Output the [X, Y] coordinate of the center of the cell containing the given text.  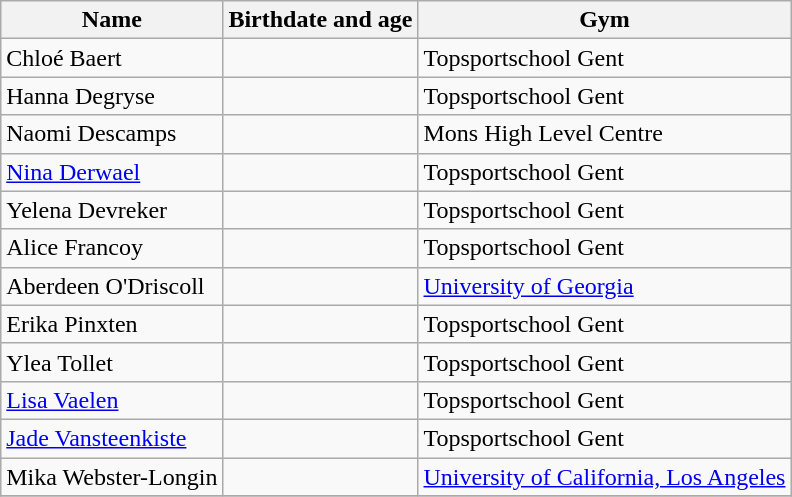
Chloé Baert [112, 58]
Name [112, 20]
Aberdeen O'Driscoll [112, 286]
Birthdate and age [320, 20]
Yelena Devreker [112, 210]
Nina Derwael [112, 172]
Mika Webster-Longin [112, 477]
Alice Francoy [112, 248]
Erika Pinxten [112, 324]
Hanna Degryse [112, 96]
Ylea Tollet [112, 362]
University of California, Los Angeles [604, 477]
Gym [604, 20]
Jade Vansteenkiste [112, 438]
Mons High Level Centre [604, 134]
Lisa Vaelen [112, 400]
University of Georgia [604, 286]
Naomi Descamps [112, 134]
